From the cell containing the given text, extract its center point as [x, y] coordinate. 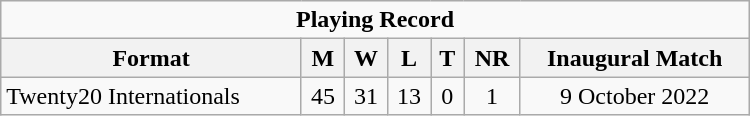
45 [322, 96]
Playing Record [375, 20]
M [322, 58]
NR [492, 58]
Twenty20 Internationals [152, 96]
31 [366, 96]
Inaugural Match [634, 58]
T [448, 58]
Format [152, 58]
W [366, 58]
13 [410, 96]
9 October 2022 [634, 96]
1 [492, 96]
L [410, 58]
0 [448, 96]
